From the cell containing the given text, extract its center point as (x, y) coordinate. 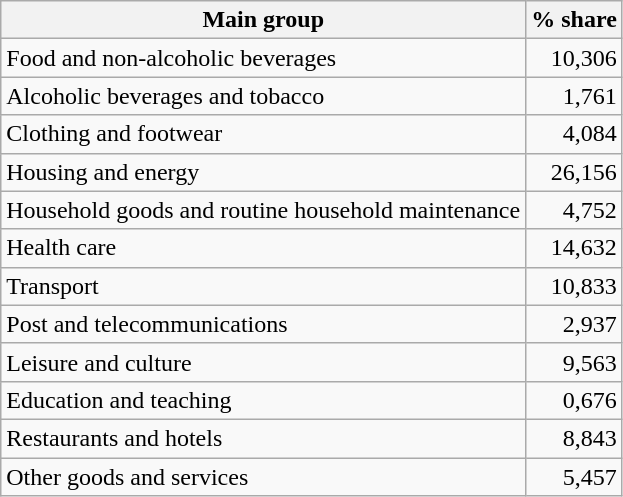
8,843 (574, 438)
% share (574, 20)
Restaurants and hotels (264, 438)
4,752 (574, 210)
1,761 (574, 96)
4,084 (574, 134)
14,632 (574, 248)
Household goods and routine household maintenance (264, 210)
Post and telecommunications (264, 324)
Education and teaching (264, 400)
Main group (264, 20)
Housing and energy (264, 172)
Health care (264, 248)
Other goods and services (264, 477)
10,306 (574, 58)
2,937 (574, 324)
Clothing and footwear (264, 134)
26,156 (574, 172)
5,457 (574, 477)
0,676 (574, 400)
Food and non-alcoholic beverages (264, 58)
9,563 (574, 362)
Alcoholic beverages and tobacco (264, 96)
10,833 (574, 286)
Leisure and culture (264, 362)
Transport (264, 286)
